Return the [x, y] coordinate for the center point of the cell that contains the specified text.  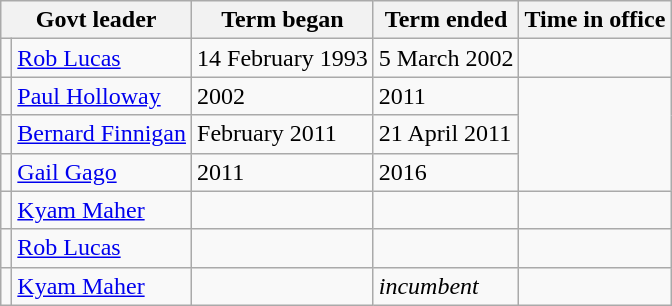
incumbent [446, 286]
Time in office [595, 20]
21 April 2011 [446, 134]
Term ended [446, 20]
February 2011 [283, 134]
2002 [283, 96]
Paul Holloway [102, 96]
Gail Gago [102, 172]
14 February 1993 [283, 58]
2016 [446, 172]
Govt leader [96, 20]
Term began [283, 20]
Bernard Finnigan [102, 134]
5 March 2002 [446, 58]
